Identify which cell holds the provided text, then report its (X, Y) central coordinate. 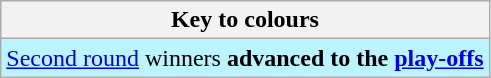
Second round winners advanced to the play-offs (245, 58)
Key to colours (245, 20)
